Search for the cell housing the specified text and yield its [x, y] center coordinate. 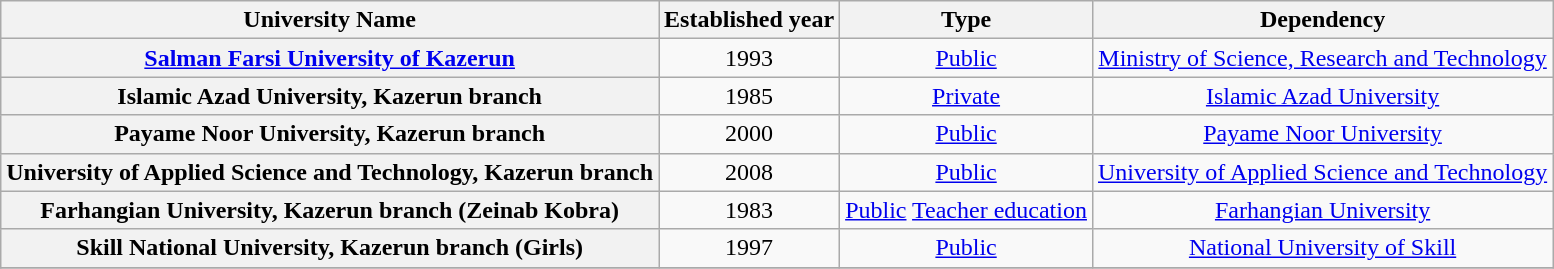
Private [966, 96]
Payame Noor University, Kazerun branch [330, 134]
National University of Skill [1322, 248]
Dependency [1322, 20]
2008 [750, 172]
University of Applied Science and Technology [1322, 172]
Skill National University, Kazerun branch (Girls) [330, 248]
Ministry of Science, Research and Technology [1322, 58]
Islamic Azad University, Kazerun branch [330, 96]
Farhangian University [1322, 210]
University Name [330, 20]
Farhangian University, Kazerun branch (Zeinab Kobra) [330, 210]
1993 [750, 58]
2000 [750, 134]
Type [966, 20]
1983 [750, 210]
Payame Noor University [1322, 134]
University of Applied Science and Technology, Kazerun branch [330, 172]
Public Teacher education [966, 210]
1997 [750, 248]
Islamic Azad University [1322, 96]
1985 [750, 96]
Salman Farsi University of Kazerun [330, 58]
Established year [750, 20]
